Output the (x, y) coordinate of the center of the cell containing the given text.  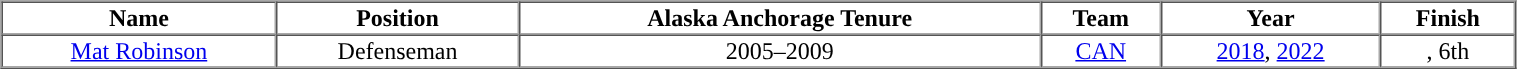
Year (1271, 18)
, 6th (1448, 50)
Name (140, 18)
Mat Robinson (140, 50)
Defenseman (398, 50)
2005–2009 (780, 50)
Finish (1448, 18)
CAN (1101, 50)
2018, 2022 (1271, 50)
Position (398, 18)
Alaska Anchorage Tenure (780, 18)
Team (1101, 18)
